Return (X, Y) of the center of cell containing provided text 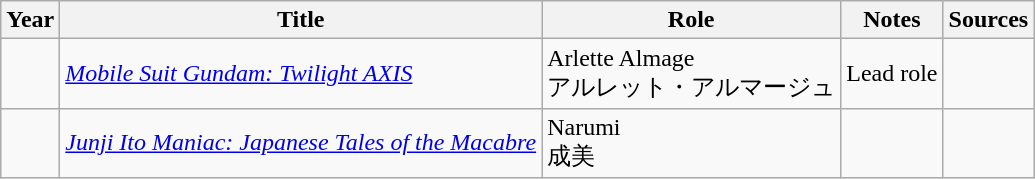
Title (301, 20)
Arlette Almageアルレット・アルマージュ (692, 74)
Lead role (892, 74)
Role (692, 20)
Junji Ito Maniac: Japanese Tales of the Macabre (301, 143)
Narumi成美 (692, 143)
Sources (988, 20)
Year (30, 20)
Notes (892, 20)
Mobile Suit Gundam: Twilight AXIS (301, 74)
